Determine the (x, y) coordinate at the center of the cell enclosing the given text.  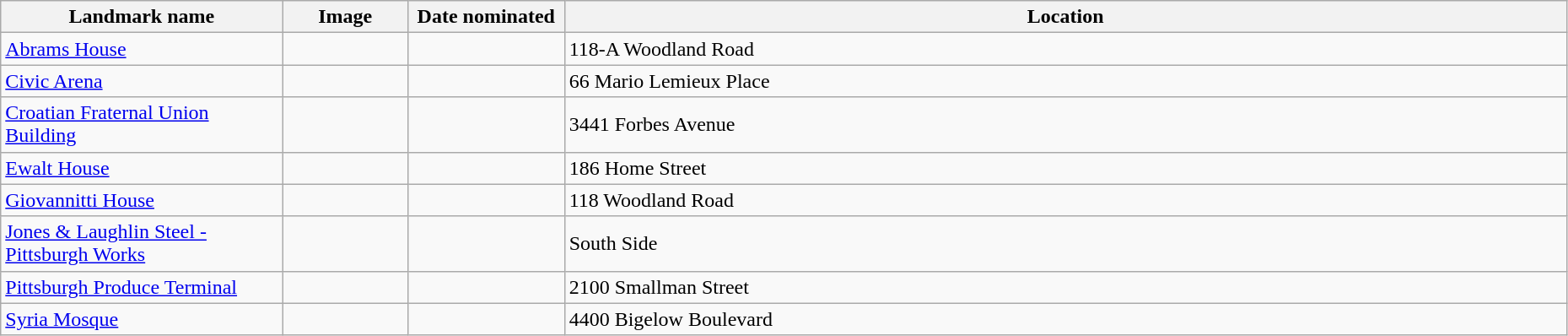
118 Woodland Road (1065, 200)
118-A Woodland Road (1065, 49)
Civic Arena (142, 81)
Location (1065, 17)
186 Home Street (1065, 168)
Abrams House (142, 49)
South Side (1065, 243)
66 Mario Lemieux Place (1065, 81)
Croatian Fraternal Union Building (142, 125)
2100 Smallman Street (1065, 287)
3441 Forbes Avenue (1065, 125)
Syria Mosque (142, 319)
Image (346, 17)
Jones & Laughlin Steel - Pittsburgh Works (142, 243)
Landmark name (142, 17)
Date nominated (486, 17)
4400 Bigelow Boulevard (1065, 319)
Giovannitti House (142, 200)
Ewalt House (142, 168)
Pittsburgh Produce Terminal (142, 287)
